Extract the (x, y) coordinate from the center of the cell holding the provided text.  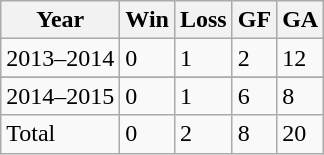
2014–2015 (60, 96)
Win (148, 20)
Loss (203, 20)
12 (300, 58)
2013–2014 (60, 58)
GF (254, 20)
6 (254, 96)
Total (60, 134)
GA (300, 20)
20 (300, 134)
Year (60, 20)
